Provide the (x, y) coordinate of the cell's center where the given text is located.  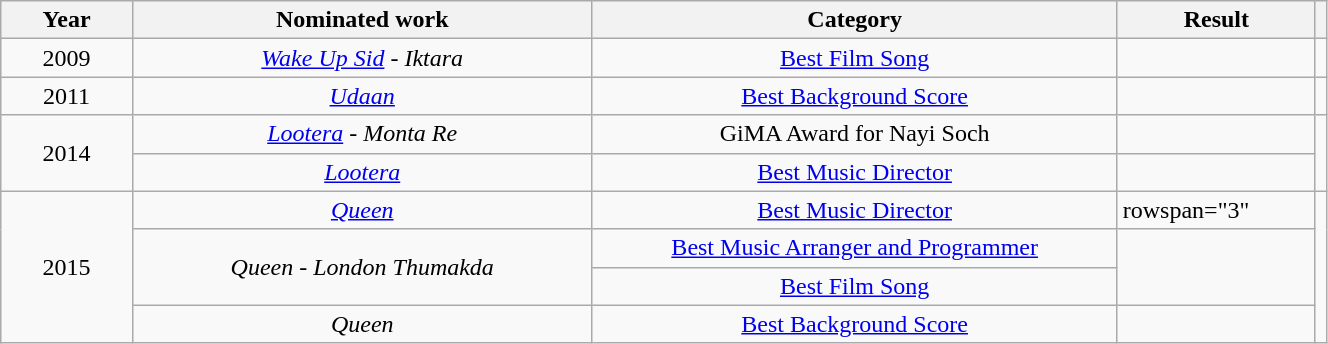
2009 (67, 58)
Udaan (362, 96)
Lootera (362, 172)
Best Music Arranger and Programmer (854, 248)
Lootera - Monta Re (362, 134)
Year (67, 20)
2014 (67, 153)
Nominated work (362, 20)
Result (1216, 20)
Wake Up Sid - Iktara (362, 58)
2011 (67, 96)
rowspan="3" (1216, 210)
2015 (67, 267)
GiMA Award for Nayi Soch (854, 134)
Queen - London Thumakda (362, 267)
Category (854, 20)
